Determine the (x, y) coordinate at the center of the cell enclosing the given text.  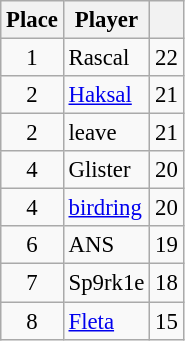
birdring (106, 208)
6 (32, 245)
Fleta (106, 321)
8 (32, 321)
19 (166, 245)
Glister (106, 170)
22 (166, 58)
18 (166, 283)
7 (32, 283)
15 (166, 321)
Player (106, 20)
leave (106, 133)
Place (32, 20)
Haksal (106, 95)
ANS (106, 245)
1 (32, 58)
Sp9rk1e (106, 283)
Rascal (106, 58)
